Find where the given text appears and provide that cell's center as (X, Y) coordinate. 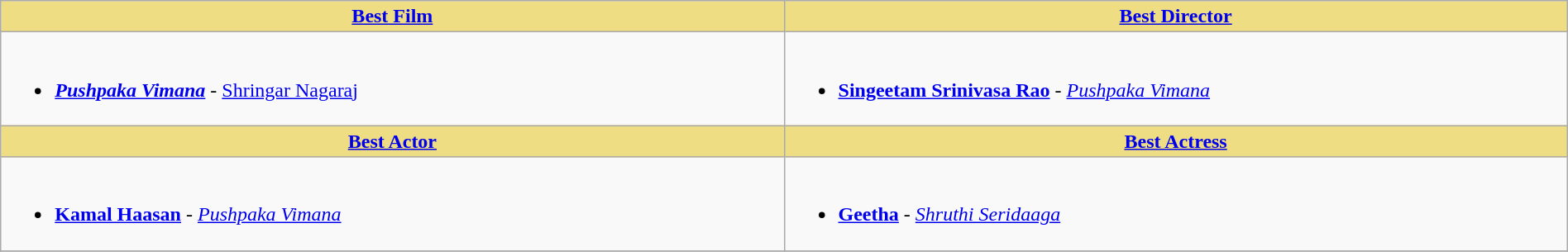
Best Actress (1176, 141)
Singeetam Srinivasa Rao - Pushpaka Vimana (1176, 79)
Best Film (392, 17)
Best Director (1176, 17)
Kamal Haasan - Pushpaka Vimana (392, 203)
Pushpaka Vimana - Shringar Nagaraj (392, 79)
Best Actor (392, 141)
Geetha - Shruthi Seridaaga (1176, 203)
